From the cell containing the given text, extract its center point as (X, Y) coordinate. 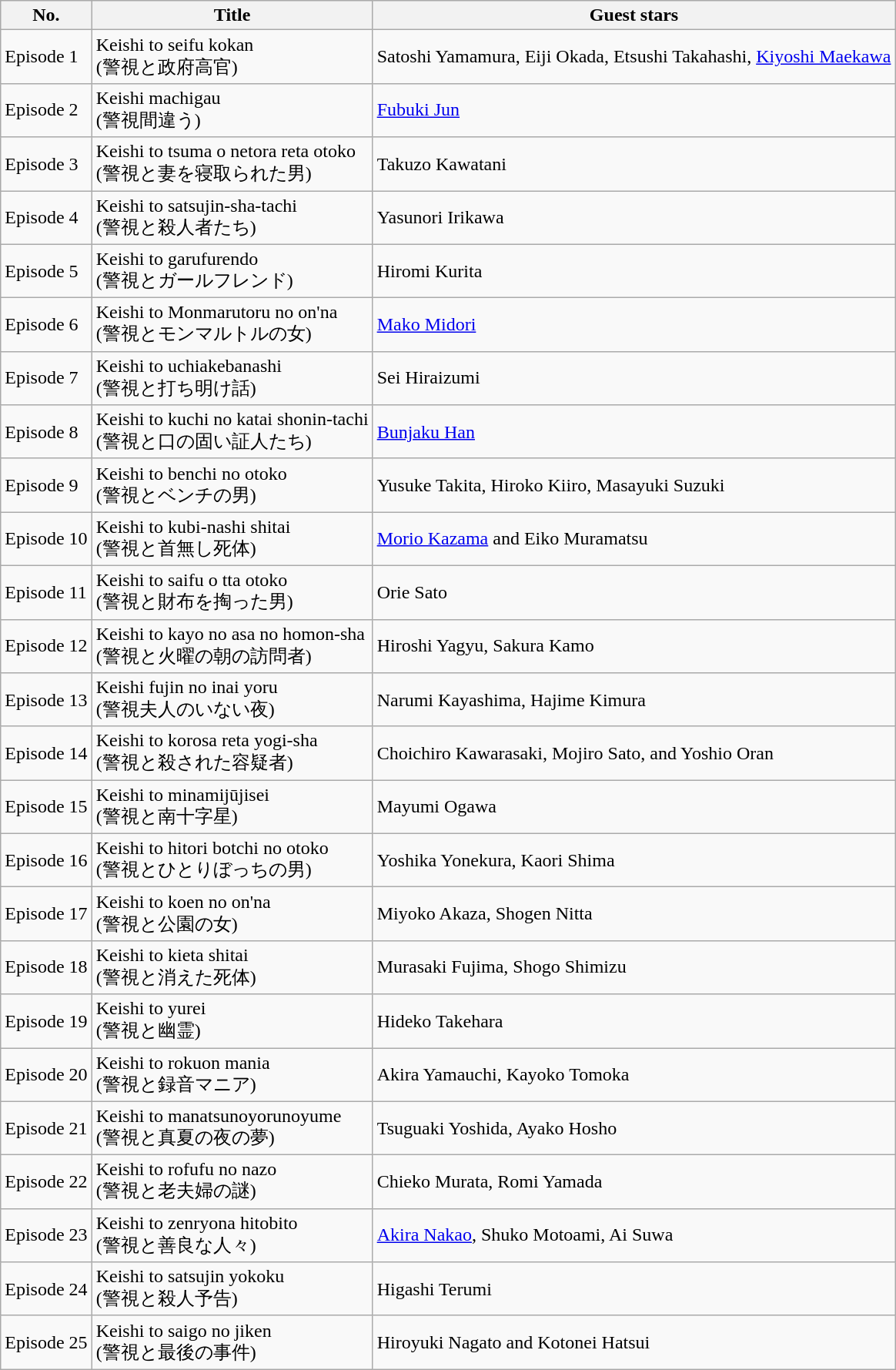
Episode 7 (46, 378)
Keishi to garufurendo(警視とガールフレンド) (232, 271)
Keishi to manatsunoyorunoyume(警視と真夏の夜の夢) (232, 1128)
Episode 21 (46, 1128)
Keishi to zenryona hitobito(警視と善良な人々) (232, 1235)
Fubuki Jun (634, 110)
Hideko Takehara (634, 1021)
Episode 14 (46, 753)
Miyoko Akaza, Shogen Nitta (634, 914)
Hiroshi Yagyu, Sakura Kamo (634, 646)
Tsuguaki Yoshida, Ayako Hosho (634, 1128)
Keishi to minamijūjisei(警視と南十字星) (232, 807)
Keishi to rokuon mania(警視と録音マニア) (232, 1074)
Keishi fujin no inai yoru(警視夫人のいない夜) (232, 700)
Keishi to satsujin yokoku(警視と殺人予告) (232, 1289)
Yoshika Yonekura, Kaori Shima (634, 860)
Higashi Terumi (634, 1289)
Yusuke Takita, Hiroko Kiiro, Masayuki Suzuki (634, 485)
Keishi machigau(警視間違う) (232, 110)
Episode 8 (46, 432)
Episode 24 (46, 1289)
Keishi to koen no on'na(警視と公園の女) (232, 914)
Keishi to uchiakebanashi(警視と打ち明け話) (232, 378)
Keishi to tsuma o netora reta otoko(警視と妻を寝取られた男) (232, 164)
Keishi to seifu kokan(警視と政府高官) (232, 57)
Keishi to rofufu no nazo(警視と老夫婦の謎) (232, 1182)
Yasunori Irikawa (634, 218)
Morio Kazama and Eiko Muramatsu (634, 539)
Keishi to korosa reta yogi-sha(警視と殺された容疑者) (232, 753)
Episode 17 (46, 914)
Episode 19 (46, 1021)
Episode 2 (46, 110)
Keishi to kubi-nashi shitai(警視と首無し死体) (232, 539)
Keishi to benchi no otoko(警視とベンチの男) (232, 485)
Episode 12 (46, 646)
Episode 16 (46, 860)
Episode 23 (46, 1235)
Keishi to kuchi no katai shonin-tachi(警視と口の固い証人たち) (232, 432)
Keishi to saigo no jiken(警視と最後の事件) (232, 1342)
Episode 1 (46, 57)
Episode 5 (46, 271)
Episode 6 (46, 325)
Akira Yamauchi, Kayoko Tomoka (634, 1074)
Keishi to hitori botchi no otoko(警視とひとりぼっちの男) (232, 860)
Episode 9 (46, 485)
Narumi Kayashima, Hajime Kimura (634, 700)
No. (46, 15)
Guest stars (634, 15)
Hiroyuki Nagato and Kotonei Hatsui (634, 1342)
Episode 25 (46, 1342)
Episode 3 (46, 164)
Akira Nakao, Shuko Motoami, Ai Suwa (634, 1235)
Sei Hiraizumi (634, 378)
Episode 18 (46, 967)
Episode 20 (46, 1074)
Title (232, 15)
Keishi to saifu o tta otoko(警視と財布を掏った男) (232, 592)
Satoshi Yamamura, Eiji Okada, Etsushi Takahashi, Kiyoshi Maekawa (634, 57)
Choichiro Kawarasaki, Mojiro Sato, and Yoshio Oran (634, 753)
Keishi to yurei(警視と幽霊) (232, 1021)
Episode 15 (46, 807)
Episode 10 (46, 539)
Episode 11 (46, 592)
Keishi to Monmarutoru no on'na(警視とモンマルトルの女) (232, 325)
Episode 22 (46, 1182)
Mako Midori (634, 325)
Keishi to satsujin-sha-tachi(警視と殺人者たち) (232, 218)
Takuzo Kawatani (634, 164)
Hiromi Kurita (634, 271)
Murasaki Fujima, Shogo Shimizu (634, 967)
Orie Sato (634, 592)
Episode 13 (46, 700)
Mayumi Ogawa (634, 807)
Bunjaku Han (634, 432)
Episode 4 (46, 218)
Chieko Murata, Romi Yamada (634, 1182)
Keishi to kieta shitai(警視と消えた死体) (232, 967)
Keishi to kayo no asa no homon-sha(警視と火曜の朝の訪問者) (232, 646)
